Pinpoint the cell where the given text exists, returning its (X, Y) midpoint coordinate. 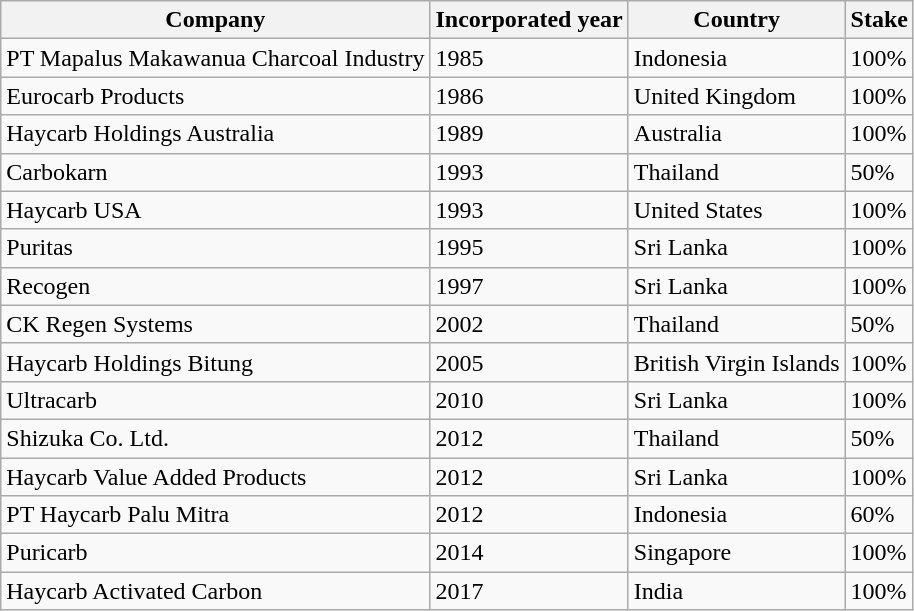
2010 (529, 400)
1989 (529, 134)
Australia (736, 134)
Haycarb Value Added Products (216, 477)
1995 (529, 248)
United States (736, 210)
Puritas (216, 248)
2017 (529, 591)
Haycarb Holdings Australia (216, 134)
Puricarb (216, 553)
1986 (529, 96)
United Kingdom (736, 96)
2002 (529, 324)
Company (216, 20)
PT Haycarb Palu Mitra (216, 515)
2014 (529, 553)
2005 (529, 362)
Haycarb Activated Carbon (216, 591)
1985 (529, 58)
PT Mapalus Makawanua Charcoal Industry (216, 58)
Stake (879, 20)
Country (736, 20)
British Virgin Islands (736, 362)
Shizuka Co. Ltd. (216, 438)
Ultracarb (216, 400)
60% (879, 515)
Singapore (736, 553)
CK Regen Systems (216, 324)
Recogen (216, 286)
1997 (529, 286)
Incorporated year (529, 20)
India (736, 591)
Haycarb Holdings Bitung (216, 362)
Eurocarb Products (216, 96)
Carbokarn (216, 172)
Haycarb USA (216, 210)
